Extract the [X, Y] coordinate from the center of the cell holding the provided text.  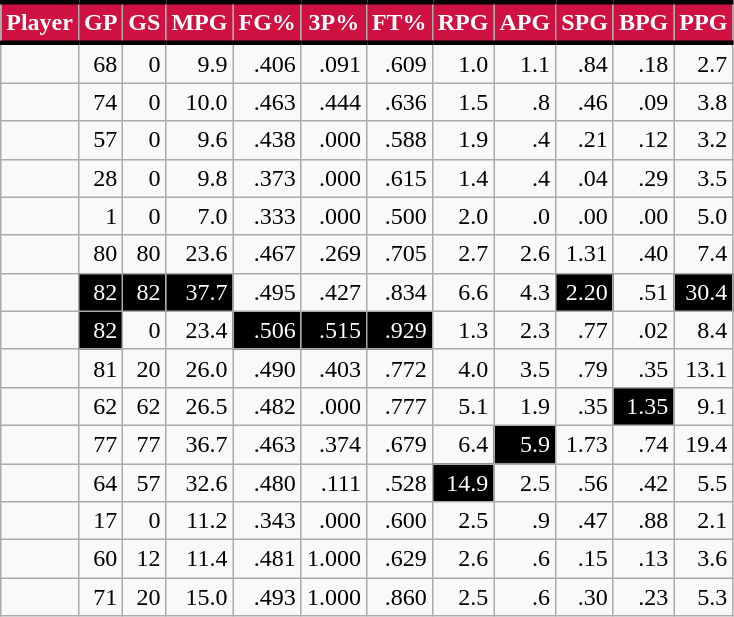
.374 [334, 444]
.777 [399, 406]
26.0 [200, 368]
1 [100, 216]
.444 [334, 102]
.588 [399, 140]
PPG [704, 22]
26.5 [200, 406]
.51 [643, 292]
3.2 [704, 140]
.88 [643, 521]
11.4 [200, 559]
APG [525, 22]
.111 [334, 483]
Player [40, 22]
FG% [267, 22]
3P% [334, 22]
14.9 [463, 483]
.427 [334, 292]
.9 [525, 521]
6.6 [463, 292]
3.8 [704, 102]
.18 [643, 63]
.495 [267, 292]
30.4 [704, 292]
8.4 [704, 330]
2.20 [585, 292]
.679 [399, 444]
9.9 [200, 63]
.343 [267, 521]
.772 [399, 368]
.500 [399, 216]
37.7 [200, 292]
4.3 [525, 292]
.47 [585, 521]
71 [100, 597]
.609 [399, 63]
9.1 [704, 406]
9.8 [200, 178]
.493 [267, 597]
3.6 [704, 559]
.21 [585, 140]
.8 [525, 102]
.629 [399, 559]
.23 [643, 597]
5.5 [704, 483]
19.4 [704, 444]
.467 [267, 254]
.600 [399, 521]
1.0 [463, 63]
GS [144, 22]
1.35 [643, 406]
74 [100, 102]
.406 [267, 63]
.490 [267, 368]
12 [144, 559]
.269 [334, 254]
.02 [643, 330]
23.4 [200, 330]
.636 [399, 102]
5.1 [463, 406]
.403 [334, 368]
.30 [585, 597]
.705 [399, 254]
.77 [585, 330]
1.73 [585, 444]
9.6 [200, 140]
60 [100, 559]
36.7 [200, 444]
.42 [643, 483]
.515 [334, 330]
.0 [525, 216]
.84 [585, 63]
13.1 [704, 368]
5.0 [704, 216]
.091 [334, 63]
68 [100, 63]
.481 [267, 559]
6.4 [463, 444]
.79 [585, 368]
1.4 [463, 178]
23.6 [200, 254]
.56 [585, 483]
1.5 [463, 102]
15.0 [200, 597]
.480 [267, 483]
7.4 [704, 254]
5.3 [704, 597]
.834 [399, 292]
1.1 [525, 63]
.615 [399, 178]
5.9 [525, 444]
.13 [643, 559]
.46 [585, 102]
.09 [643, 102]
.29 [643, 178]
MPG [200, 22]
.74 [643, 444]
4.0 [463, 368]
2.0 [463, 216]
RPG [463, 22]
7.0 [200, 216]
2.1 [704, 521]
FT% [399, 22]
SPG [585, 22]
.506 [267, 330]
11.2 [200, 521]
.528 [399, 483]
.438 [267, 140]
1.3 [463, 330]
.04 [585, 178]
10.0 [200, 102]
17 [100, 521]
32.6 [200, 483]
64 [100, 483]
.40 [643, 254]
2.3 [525, 330]
BPG [643, 22]
.929 [399, 330]
81 [100, 368]
.12 [643, 140]
.373 [267, 178]
.482 [267, 406]
28 [100, 178]
.860 [399, 597]
1.31 [585, 254]
GP [100, 22]
.15 [585, 559]
.333 [267, 216]
